Locate the cell with the specified text and output its [x, y] center coordinate. 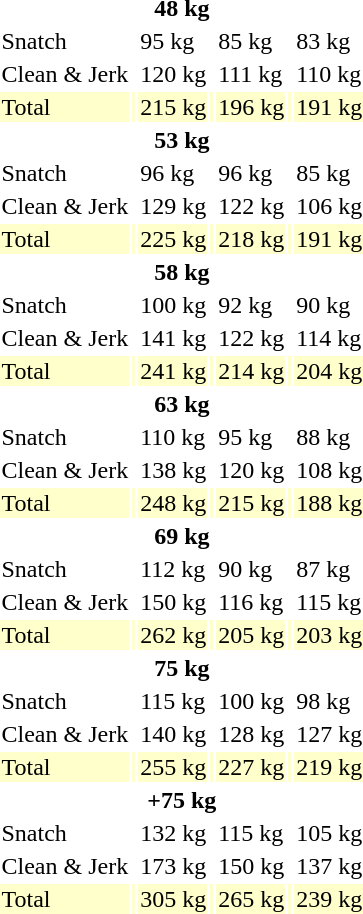
196 kg [252, 107]
262 kg [174, 635]
138 kg [174, 470]
116 kg [252, 602]
111 kg [252, 74]
128 kg [252, 734]
218 kg [252, 239]
227 kg [252, 767]
214 kg [252, 371]
132 kg [174, 833]
140 kg [174, 734]
85 kg [252, 41]
265 kg [252, 899]
225 kg [174, 239]
141 kg [174, 338]
205 kg [252, 635]
112 kg [174, 569]
248 kg [174, 503]
173 kg [174, 866]
129 kg [174, 206]
241 kg [174, 371]
305 kg [174, 899]
90 kg [252, 569]
92 kg [252, 305]
110 kg [174, 437]
255 kg [174, 767]
